Find where the given text appears and provide that cell's center as (X, Y) coordinate. 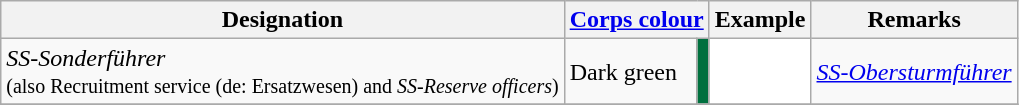
SS-Obersturmführer (914, 72)
Corps colour (636, 20)
Dark green (630, 72)
Remarks (914, 20)
Example (760, 20)
SS-Sonderführer(also Recruitment service (de: Ersatzwesen) and SS-Reserve officers) (282, 72)
Designation (282, 20)
